Determine the (X, Y) coordinate at the center of the cell enclosing the given text.  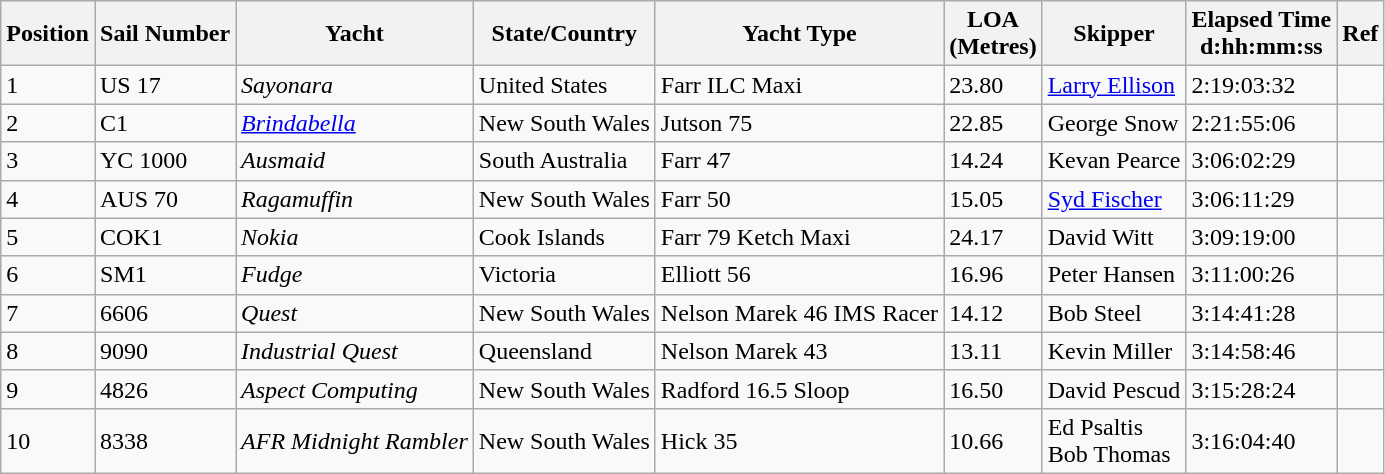
3:09:19:00 (1262, 237)
Ref (1360, 34)
Farr 47 (799, 161)
9 (48, 389)
10 (48, 440)
3:14:41:28 (1262, 313)
Peter Hansen (1114, 275)
3:06:02:29 (1262, 161)
Farr 50 (799, 199)
Industrial Quest (355, 351)
Larry Ellison (1114, 85)
7 (48, 313)
Sail Number (164, 34)
9090 (164, 351)
22.85 (994, 123)
Bob Steel (1114, 313)
David Witt (1114, 237)
LOA (Metres) (994, 34)
14.12 (994, 313)
3:15:28:24 (1262, 389)
Quest (355, 313)
Yacht Type (799, 34)
Nelson Marek 46 IMS Racer (799, 313)
David Pescud (1114, 389)
Kevan Pearce (1114, 161)
Nelson Marek 43 (799, 351)
Cook Islands (564, 237)
United States (564, 85)
3:16:04:40 (1262, 440)
COK1 (164, 237)
Ragamuffin (355, 199)
1 (48, 85)
AFR Midnight Rambler (355, 440)
6 (48, 275)
5 (48, 237)
Hick 35 (799, 440)
2:21:55:06 (1262, 123)
8 (48, 351)
C1 (164, 123)
Brindabella (355, 123)
Radford 16.5 Sloop (799, 389)
US 17 (164, 85)
16.96 (994, 275)
Kevin Miller (1114, 351)
Position (48, 34)
6606 (164, 313)
Elapsed Time d:hh:mm:ss (1262, 34)
YC 1000 (164, 161)
Aspect Computing (355, 389)
15.05 (994, 199)
2 (48, 123)
13.11 (994, 351)
3:14:58:46 (1262, 351)
Syd Fischer (1114, 199)
4 (48, 199)
3:06:11:29 (1262, 199)
South Australia (564, 161)
Nokia (355, 237)
16.50 (994, 389)
10.66 (994, 440)
3 (48, 161)
4826 (164, 389)
AUS 70 (164, 199)
Queensland (564, 351)
Elliott 56 (799, 275)
8338 (164, 440)
Fudge (355, 275)
Sayonara (355, 85)
24.17 (994, 237)
George Snow (1114, 123)
Farr 79 Ketch Maxi (799, 237)
State/Country (564, 34)
SM1 (164, 275)
Ausmaid (355, 161)
14.24 (994, 161)
Ed Psaltis Bob Thomas (1114, 440)
Victoria (564, 275)
23.80 (994, 85)
Skipper (1114, 34)
2:19:03:32 (1262, 85)
Jutson 75 (799, 123)
Farr ILC Maxi (799, 85)
3:11:00:26 (1262, 275)
Yacht (355, 34)
